For the text-containing cell, return its midpoint in (x, y) coordinate format. 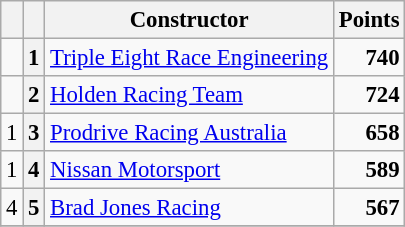
5 (34, 208)
740 (368, 58)
589 (368, 170)
Points (368, 20)
Prodrive Racing Australia (190, 133)
Constructor (190, 20)
724 (368, 95)
Holden Racing Team (190, 95)
Nissan Motorsport (190, 170)
658 (368, 133)
567 (368, 208)
2 (34, 95)
Brad Jones Racing (190, 208)
3 (34, 133)
Triple Eight Race Engineering (190, 58)
